Locate the cell with the specified text and output its (x, y) center coordinate. 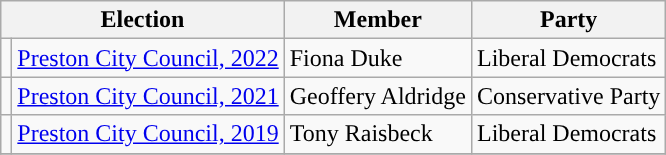
Election (142, 20)
Conservative Party (568, 96)
Member (378, 20)
Tony Raisbeck (378, 134)
Preston City Council, 2019 (148, 134)
Preston City Council, 2021 (148, 96)
Fiona Duke (378, 58)
Geoffery Aldridge (378, 96)
Preston City Council, 2022 (148, 58)
Party (568, 20)
